Output the [X, Y] coordinate of the center of the cell containing the given text.  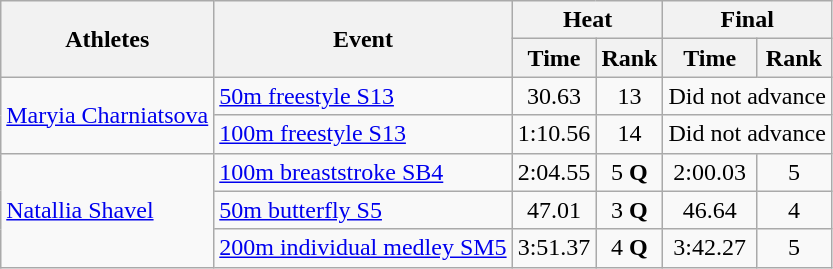
Athletes [108, 39]
50m freestyle S13 [363, 96]
200m individual medley SM5 [363, 248]
3:42.27 [710, 248]
Natallia Shavel [108, 210]
5 Q [630, 172]
Event [363, 39]
3 Q [630, 210]
46.64 [710, 210]
2:04.55 [554, 172]
Maryia Charniatsova [108, 115]
50m butterfly S5 [363, 210]
100m freestyle S13 [363, 134]
13 [630, 96]
3:51.37 [554, 248]
4 Q [630, 248]
Heat [588, 20]
14 [630, 134]
2:00.03 [710, 172]
4 [794, 210]
Final [747, 20]
47.01 [554, 210]
30.63 [554, 96]
1:10.56 [554, 134]
100m breaststroke SB4 [363, 172]
